Determine the [X, Y] coordinate at the center of the cell enclosing the given text.  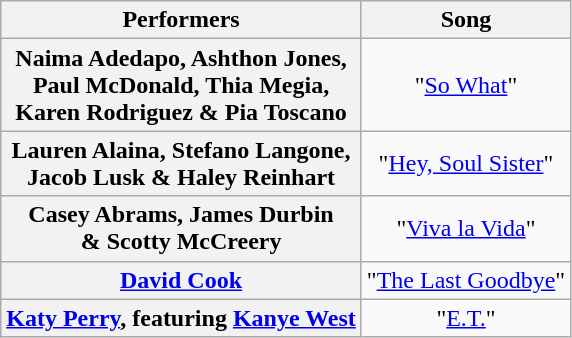
"The Last Goodbye" [466, 280]
"So What" [466, 85]
Katy Perry, featuring Kanye West [182, 318]
"Viva la Vida" [466, 228]
Casey Abrams, James Durbin& Scotty McCreery [182, 228]
"Hey, Soul Sister" [466, 164]
Lauren Alaina, Stefano Langone,Jacob Lusk & Haley Reinhart [182, 164]
Naima Adedapo, Ashthon Jones,Paul McDonald, Thia Megia,Karen Rodriguez & Pia Toscano [182, 85]
Song [466, 20]
Performers [182, 20]
"E.T." [466, 318]
David Cook [182, 280]
